From the cell containing the given text, extract its center point as [x, y] coordinate. 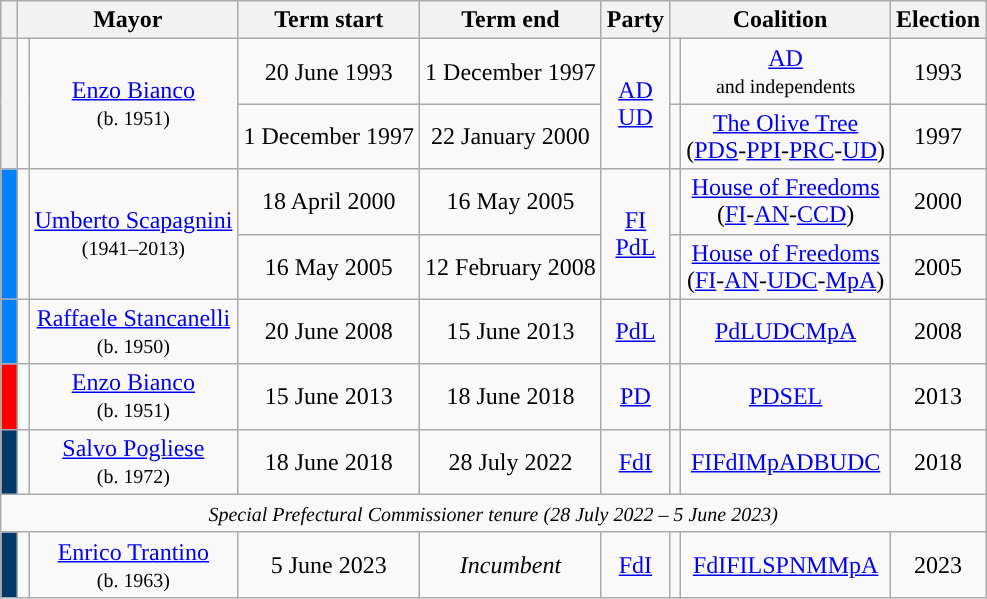
Mayor [128, 20]
FIFdIMpADBUDC [786, 462]
20 June 2008 [329, 332]
Enrico Trantino (b. 1963) [134, 564]
2018 [938, 462]
ADUD [635, 104]
Umberto Scapagnini (1941–2013) [134, 234]
Coalition [780, 20]
18 April 2000 [329, 202]
2005 [938, 266]
PdL [635, 332]
PdLUDCMpA [786, 332]
PDSEL [786, 396]
Salvo Pogliese (b. 1972) [134, 462]
1993 [938, 72]
The Olive Tree(PDS-PPI-PRC-UD) [786, 136]
Party [635, 20]
House of Freedoms(FI-AN-UDC-MpA) [786, 266]
FIPdL [635, 234]
Election [938, 20]
20 June 1993 [329, 72]
22 January 2000 [511, 136]
Term end [511, 20]
Special Prefectural Commissioner tenure (28 July 2022 – 5 June 2023) [494, 513]
Term start [329, 20]
2023 [938, 564]
2000 [938, 202]
1997 [938, 136]
5 June 2023 [329, 564]
ADand independents [786, 72]
2013 [938, 396]
FdIFILSPNMMpA [786, 564]
House of Freedoms(FI-AN-CCD) [786, 202]
Raffaele Stancanelli (b. 1950) [134, 332]
Incumbent [511, 564]
28 July 2022 [511, 462]
PD [635, 396]
12 February 2008 [511, 266]
2008 [938, 332]
